Extract the (x, y) coordinate from the center of the cell holding the provided text.  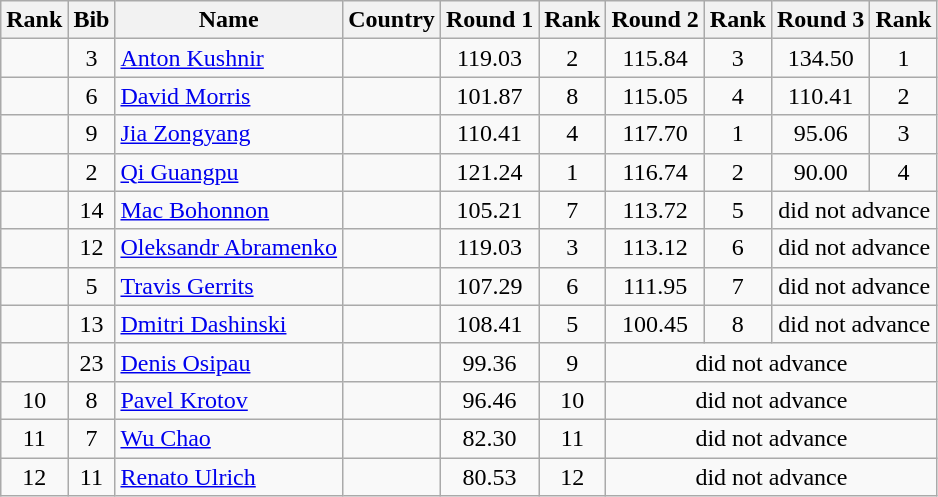
95.06 (820, 134)
Oleksandr Abramenko (229, 248)
115.05 (655, 96)
Pavel Krotov (229, 400)
Dmitri Dashinski (229, 324)
105.21 (489, 210)
Renato Ulrich (229, 477)
82.30 (489, 438)
Mac Bohonnon (229, 210)
Jia Zongyang (229, 134)
13 (92, 324)
Travis Gerrits (229, 286)
107.29 (489, 286)
Round 2 (655, 20)
96.46 (489, 400)
Round 3 (820, 20)
Round 1 (489, 20)
David Morris (229, 96)
Qi Guangpu (229, 172)
116.74 (655, 172)
117.70 (655, 134)
111.95 (655, 286)
Bib (92, 20)
Country (392, 20)
134.50 (820, 58)
Denis Osipau (229, 362)
113.72 (655, 210)
113.12 (655, 248)
90.00 (820, 172)
115.84 (655, 58)
121.24 (489, 172)
80.53 (489, 477)
23 (92, 362)
Name (229, 20)
101.87 (489, 96)
14 (92, 210)
100.45 (655, 324)
108.41 (489, 324)
99.36 (489, 362)
Wu Chao (229, 438)
Anton Kushnir (229, 58)
